Detect which cell encompasses the target text, then output its [x, y] center coordinate. 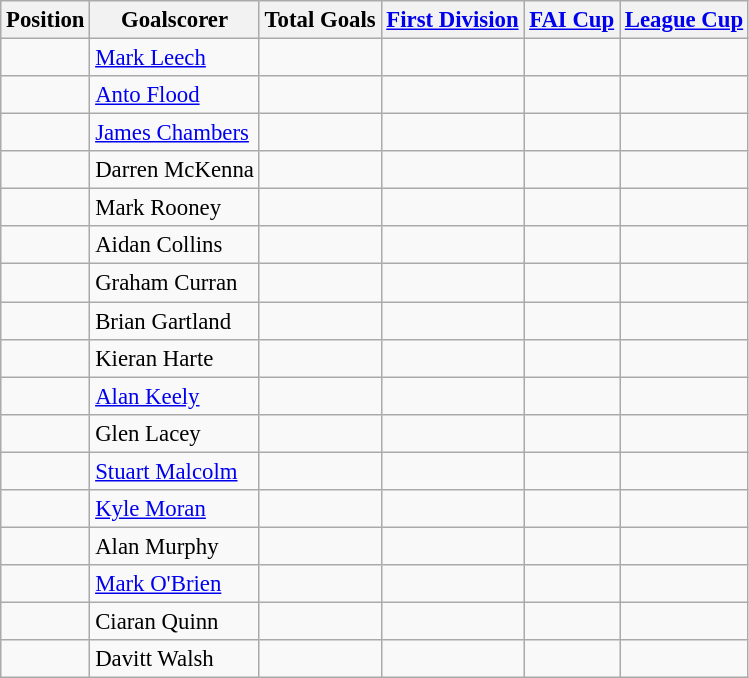
League Cup [684, 20]
Total Goals [320, 20]
Mark O'Brien [174, 584]
FAI Cup [572, 20]
Kieran Harte [174, 358]
First Division [452, 20]
Kyle Moran [174, 509]
Brian Gartland [174, 321]
Mark Leech [174, 58]
Graham Curran [174, 283]
Goalscorer [174, 20]
Davitt Walsh [174, 659]
Glen Lacey [174, 433]
Anto Flood [174, 95]
Darren McKenna [174, 170]
Stuart Malcolm [174, 471]
Aidan Collins [174, 245]
Alan Keely [174, 396]
Alan Murphy [174, 546]
James Chambers [174, 133]
Position [46, 20]
Mark Rooney [174, 208]
Ciaran Quinn [174, 621]
